Locate the cell with the specified text and output its [X, Y] center coordinate. 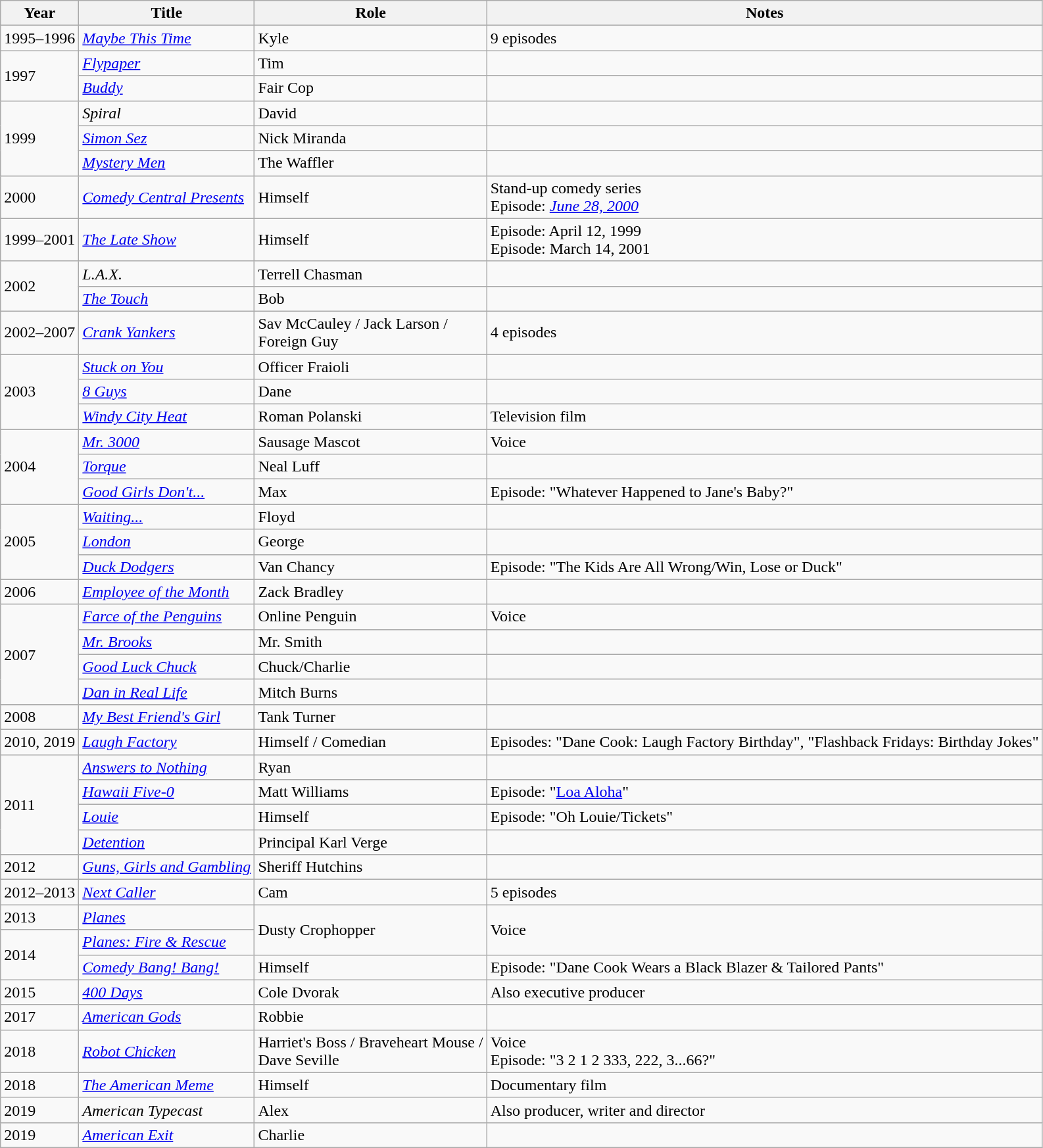
George [371, 542]
Detention [167, 842]
1997 [39, 76]
Title [167, 13]
Online Penguin [371, 617]
VoiceEpisode: "3 2 1 2 333, 222, 3...66?" [764, 1051]
Documentary film [764, 1085]
2014 [39, 955]
Episode: "Oh Louie/Tickets" [764, 817]
2015 [39, 992]
Episodes: "Dane Cook: Laugh Factory Birthday", "Flashback Fridays: Birthday Jokes" [764, 742]
Max [371, 492]
The Touch [167, 299]
The American Meme [167, 1085]
Kyle [371, 38]
8 Guys [167, 392]
Next Caller [167, 892]
Sav McCauley / Jack Larson /Foreign Guy [371, 333]
Matt Williams [371, 792]
Buddy [167, 88]
Cole Dvorak [371, 992]
2011 [39, 805]
Charlie [371, 1135]
Crank Yankers [167, 333]
2002 [39, 286]
Episode: "Loa Aloha" [764, 792]
Role [371, 13]
Guns, Girls and Gambling [167, 867]
Also executive producer [764, 992]
4 episodes [764, 333]
1999–2001 [39, 239]
9 episodes [764, 38]
London [167, 542]
1995–1996 [39, 38]
Also producer, writer and director [764, 1110]
2007 [39, 654]
Hawaii Five-0 [167, 792]
Planes: Fire & Rescue [167, 942]
Himself / Comedian [371, 742]
Laugh Factory [167, 742]
Planes [167, 917]
2004 [39, 467]
Simon Sez [167, 138]
The Waffler [371, 163]
2008 [39, 717]
Sheriff Hutchins [371, 867]
Robbie [371, 1017]
Dan in Real Life [167, 692]
Flypaper [167, 63]
Roman Polanski [371, 417]
Good Girls Don't... [167, 492]
Television film [764, 417]
Dane [371, 392]
Notes [764, 13]
Nick Miranda [371, 138]
Comedy Bang! Bang! [167, 967]
Episode: "Dane Cook Wears a Black Blazer & Tailored Pants" [764, 967]
Episode: April 12, 1999Episode: March 14, 2001 [764, 239]
Employee of the Month [167, 592]
400 Days [167, 992]
Dusty Crophopper [371, 930]
Alex [371, 1110]
Chuck/Charlie [371, 667]
2017 [39, 1017]
Episode: "Whatever Happened to Jane's Baby?" [764, 492]
Stuck on You [167, 366]
2000 [39, 197]
Officer Fraioli [371, 366]
Farce of the Penguins [167, 617]
Windy City Heat [167, 417]
Robot Chicken [167, 1051]
Tank Turner [371, 717]
Episode: "The Kids Are All Wrong/Win, Lose or Duck" [764, 567]
Spiral [167, 113]
2006 [39, 592]
Neal Luff [371, 467]
Torque [167, 467]
Zack Bradley [371, 592]
American Typecast [167, 1110]
The Late Show [167, 239]
2012–2013 [39, 892]
Ryan [371, 767]
Stand-up comedy seriesEpisode: June 28, 2000 [764, 197]
2012 [39, 867]
Mitch Burns [371, 692]
2005 [39, 542]
L.A.X. [167, 274]
Fair Cop [371, 88]
2003 [39, 391]
David [371, 113]
Mr. 3000 [167, 442]
Year [39, 13]
Louie [167, 817]
Mr. Smith [371, 642]
Mystery Men [167, 163]
Answers to Nothing [167, 767]
American Gods [167, 1017]
Harriet's Boss / Braveheart Mouse /Dave Seville [371, 1051]
1999 [39, 138]
Sausage Mascot [371, 442]
Van Chancy [371, 567]
Tim [371, 63]
Floyd [371, 517]
Terrell Chasman [371, 274]
Comedy Central Presents [167, 197]
Cam [371, 892]
American Exit [167, 1135]
Principal Karl Verge [371, 842]
5 episodes [764, 892]
Duck Dodgers [167, 567]
Maybe This Time [167, 38]
My Best Friend's Girl [167, 717]
Bob [371, 299]
2013 [39, 917]
Good Luck Chuck [167, 667]
Mr. Brooks [167, 642]
2010, 2019 [39, 742]
Waiting... [167, 517]
2002–2007 [39, 333]
